Search for the cell housing the specified text and yield its (x, y) center coordinate. 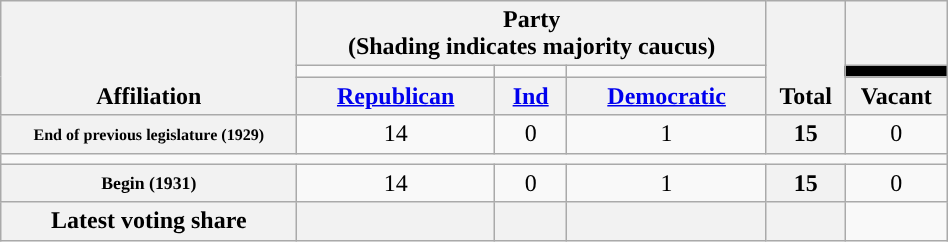
Latest voting share (149, 221)
End of previous legislature (1929) (149, 134)
Begin (1931) (149, 183)
Party (Shading indicates majority caucus) (532, 34)
Democratic (666, 96)
Vacant (896, 96)
Republican (396, 96)
Ind (530, 96)
Affiliation (149, 58)
Total (806, 58)
